Find where the given text appears and provide that cell's center as (x, y) coordinate. 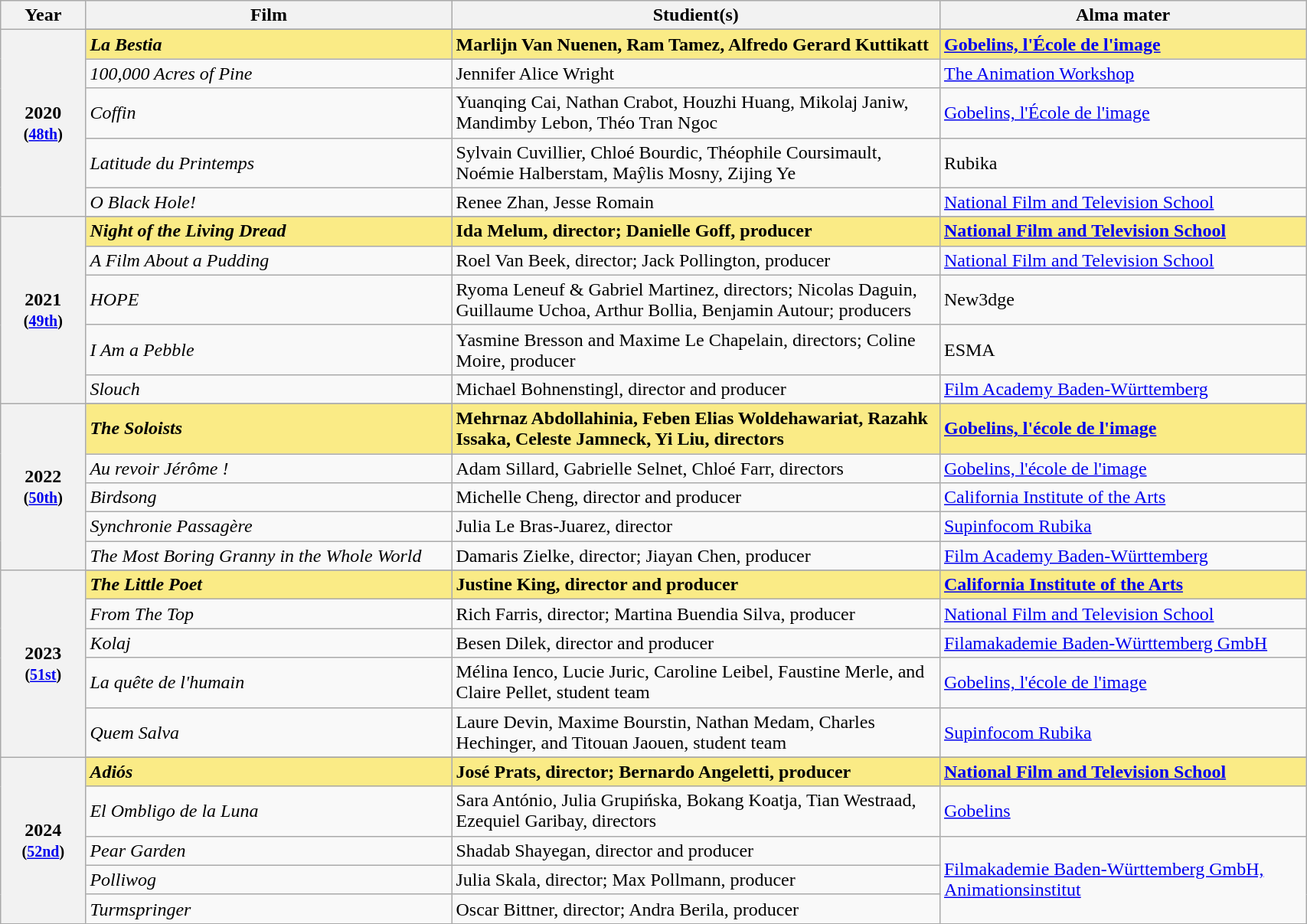
Besen Dilek, director and producer (696, 643)
Slouch (269, 389)
Sylvain Cuvillier, Chloé Bourdic, Théophile Coursimault, Noémie Halberstam, Maŷlis Mosny, Zijing Ye (696, 162)
Laure Devin, Maxime Bourstin, Nathan Medam, Charles Hechinger, and Titouan Jaouen, student team (696, 732)
Gobelins (1122, 811)
Sara António, Julia Grupińska, Bokang Koatja, Tian Westraad, Ezequiel Garibay, directors (696, 811)
Quem Salva (269, 732)
The Most Boring Granny in the Whole World (269, 556)
Shadab Shayegan, director and producer (696, 851)
Marlijn Van Nuenen, Ram Tamez, Alfredo Gerard Kuttikatt (696, 44)
Roel Van Beek, director; Jack Pollington, producer (696, 260)
2022 (50th) (43, 487)
La quête de l'humain (269, 683)
Oscar Bittner, director; Andra Berila, producer (696, 909)
A Film About a Pudding (269, 260)
From The Top (269, 614)
Au revoir Jérôme ! (269, 468)
Filamakademie Baden-Württemberg GmbH (1122, 643)
Birdsong (269, 498)
Mélina Ienco, Lucie Juric, Caroline Leibel, Faustine Merle, and Claire Pellet, student team (696, 683)
Adam Sillard, Gabrielle Selnet, Chloé Farr, directors (696, 468)
Filmakademie Baden-Württemberg GmbH, Animationsinstitut (1122, 880)
New3dge (1122, 300)
Kolaj (269, 643)
Julia Skala, director; Max Pollmann, producer (696, 880)
José Prats, director; Bernardo Angeletti, producer (696, 772)
HOPE (269, 300)
Yasmine Bresson and Maxime Le Chapelain, directors; Coline Moire, producer (696, 349)
Film (269, 15)
2020 (48th) (43, 123)
Julia Le Bras-Juarez, director (696, 527)
The Animation Workshop (1122, 73)
2023 (51st) (43, 664)
Rich Farris, director; Martina Buendia Silva, producer (696, 614)
The Little Poet (269, 585)
Damaris Zielke, director; Jiayan Chen, producer (696, 556)
Mehrnaz Abdollahinia, Feben Elias Woldehawariat, Razahk Issaka, Celeste Jamneck, Yi Liu, directors (696, 429)
O Black Hole! (269, 202)
The Soloists (269, 429)
Synchronie Passagère (269, 527)
La Bestia (269, 44)
Year (43, 15)
Yuanqing Cai, Nathan Crabot, Houzhi Huang, Mikolaj Janiw, Mandimby Lebon, Théo Tran Ngoc (696, 113)
Jennifer Alice Wright (696, 73)
Polliwog (269, 880)
2024 (52nd) (43, 841)
Ryoma Leneuf & Gabriel Martinez, directors; Nicolas Daguin, Guillaume Uchoa, Arthur Bollia, Benjamin Autour; producers (696, 300)
100,000 Acres of Pine (269, 73)
Night of the Living Dread (269, 231)
Coffin (269, 113)
Latitude du Printemps (269, 162)
Michelle Cheng, director and producer (696, 498)
El Ombligo de la Luna (269, 811)
Adiós (269, 772)
Alma mater (1122, 15)
Michael Bohnenstingl, director and producer (696, 389)
Turmspringer (269, 909)
Justine King, director and producer (696, 585)
Rubika (1122, 162)
2021 (49th) (43, 310)
Renee Zhan, Jesse Romain (696, 202)
I Am a Pebble (269, 349)
Ida Melum, director; Danielle Goff, producer (696, 231)
Studient(s) (696, 15)
Pear Garden (269, 851)
ESMA (1122, 349)
